Scan for the cell matching the given text and deliver its (x, y) coordinate at center. 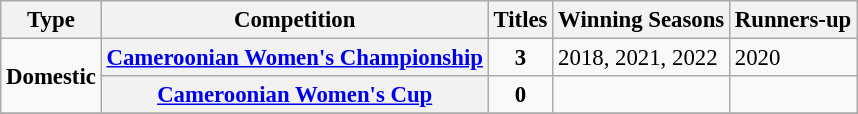
Runners-up (792, 20)
Domestic (51, 76)
2020 (792, 58)
2018, 2021, 2022 (642, 58)
3 (520, 58)
Winning Seasons (642, 20)
Titles (520, 20)
Cameroonian Women's Cup (294, 95)
Cameroonian Women's Championship (294, 58)
0 (520, 95)
Competition (294, 20)
Type (51, 20)
